Detect which cell encompasses the target text, then output its (x, y) center coordinate. 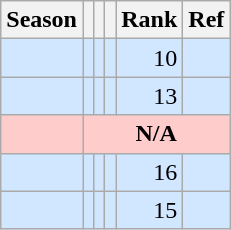
16 (150, 172)
Season (42, 20)
15 (150, 210)
Rank (150, 20)
10 (150, 58)
N/A (156, 134)
Ref (206, 20)
13 (150, 96)
